Provide the (X, Y) coordinate of the cell's center where the given text is located.  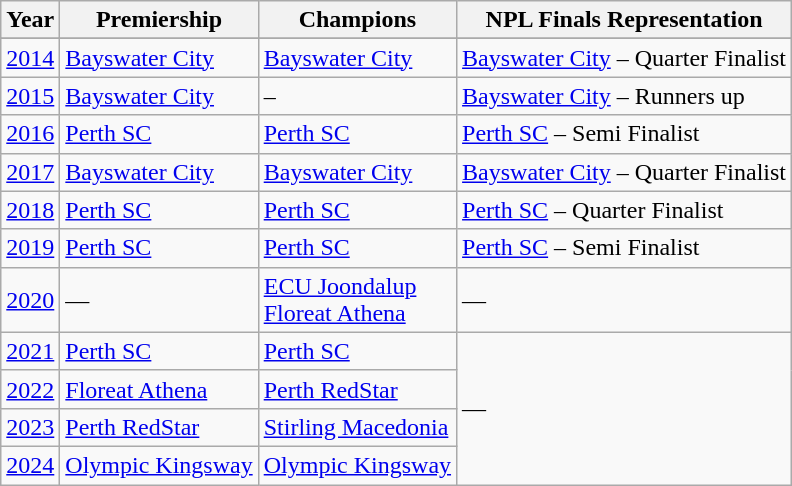
Premiership (159, 20)
2023 (30, 427)
2017 (30, 172)
NPL Finals Representation (624, 20)
Year (30, 20)
ECU Joondalup Floreat Athena (357, 300)
2024 (30, 465)
Bayswater City – Runners up (624, 96)
2021 (30, 351)
2015 (30, 96)
Champions (357, 20)
– (357, 96)
2022 (30, 389)
2016 (30, 134)
2018 (30, 210)
Perth SC – Quarter Finalist (624, 210)
Stirling Macedonia (357, 427)
2019 (30, 248)
2014 (30, 58)
Floreat Athena (159, 389)
2020 (30, 300)
